Determine the [x, y] coordinate at the center of the cell enclosing the given text.  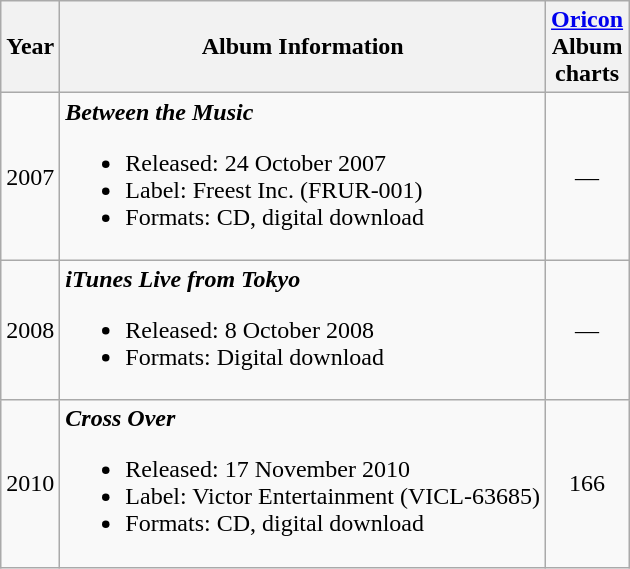
2008 [30, 330]
2007 [30, 176]
iTunes Live from TokyoReleased: 8 October 2008Formats: Digital download [303, 330]
Album Information [303, 47]
2010 [30, 484]
Cross OverReleased: 17 November 2010Label: Victor Entertainment (VICL-63685)Formats: CD, digital download [303, 484]
OriconAlbumcharts [588, 47]
166 [588, 484]
Between the MusicReleased: 24 October 2007Label: Freest Inc. (FRUR-001)Formats: CD, digital download [303, 176]
Year [30, 47]
